Detect which cell encompasses the target text, then output its [x, y] center coordinate. 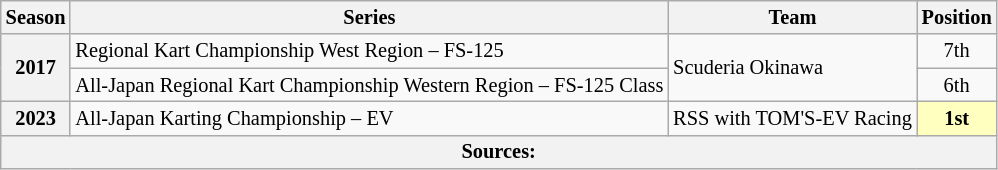
Sources: [499, 152]
1st [957, 118]
All-Japan Karting Championship – EV [369, 118]
RSS with TOM'S-EV Racing [792, 118]
Scuderia Okinawa [792, 68]
7th [957, 51]
Regional Kart Championship West Region – FS-125 [369, 51]
Series [369, 17]
Team [792, 17]
2017 [36, 68]
All-Japan Regional Kart Championship Western Region – FS-125 Class [369, 85]
Season [36, 17]
2023 [36, 118]
Position [957, 17]
6th [957, 85]
